For the text-containing cell, return its midpoint in (x, y) coordinate format. 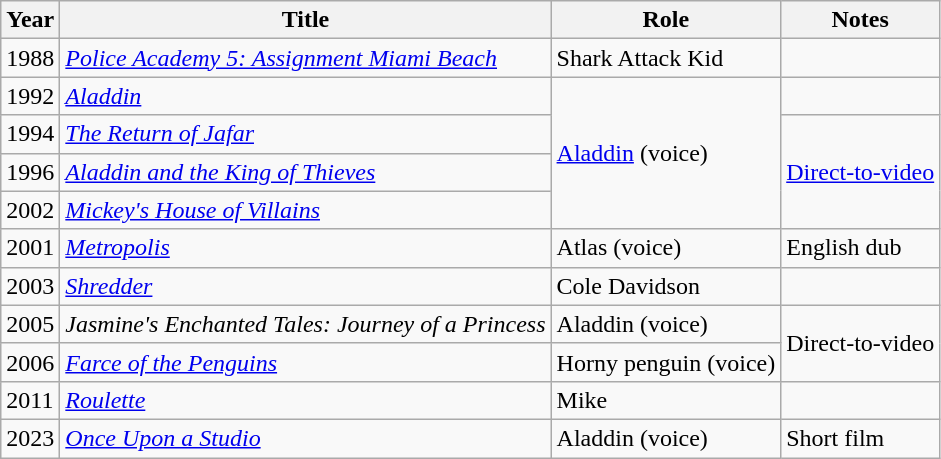
Shark Attack Kid (666, 58)
Shredder (306, 286)
2001 (30, 248)
Roulette (306, 400)
Aladdin and the King of Thieves (306, 172)
English dub (860, 248)
Year (30, 20)
1996 (30, 172)
Horny penguin (voice) (666, 362)
Cole Davidson (666, 286)
Atlas (voice) (666, 248)
Metropolis (306, 248)
Farce of the Penguins (306, 362)
Title (306, 20)
The Return of Jafar (306, 134)
Police Academy 5: Assignment Miami Beach (306, 58)
2006 (30, 362)
Notes (860, 20)
2003 (30, 286)
1992 (30, 96)
Short film (860, 438)
Mickey's House of Villains (306, 210)
1988 (30, 58)
2005 (30, 324)
Jasmine's Enchanted Tales: Journey of a Princess (306, 324)
Once Upon a Studio (306, 438)
1994 (30, 134)
Role (666, 20)
2002 (30, 210)
Aladdin (306, 96)
2011 (30, 400)
2023 (30, 438)
Mike (666, 400)
